Return the [X, Y] coordinate for the center point of the cell that contains the specified text.  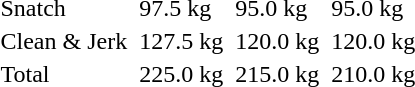
120.0 kg [278, 41]
127.5 kg [182, 41]
